Output the [x, y] coordinate of the center of the cell containing the given text.  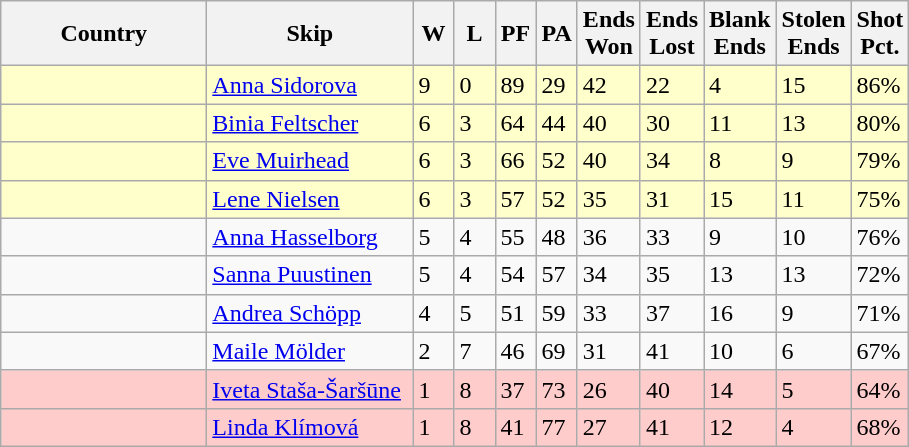
48 [556, 237]
Skip [310, 34]
W [434, 34]
30 [672, 123]
Ends Lost [672, 34]
PA [556, 34]
Eve Muirhead [310, 161]
Anna Sidorova [310, 85]
Country [104, 34]
14 [740, 389]
64 [516, 123]
7 [474, 351]
73 [556, 389]
26 [608, 389]
59 [556, 313]
80% [880, 123]
16 [740, 313]
44 [556, 123]
71% [880, 313]
Andrea Schöpp [310, 313]
68% [880, 427]
27 [608, 427]
Ends Won [608, 34]
46 [516, 351]
Iveta Staša-Šaršūne [310, 389]
Stolen Ends [814, 34]
72% [880, 275]
86% [880, 85]
Maile Mölder [310, 351]
Anna Hasselborg [310, 237]
L [474, 34]
Sanna Puustinen [310, 275]
Binia Feltscher [310, 123]
64% [880, 389]
55 [516, 237]
75% [880, 199]
Linda Klímová [310, 427]
67% [880, 351]
51 [516, 313]
29 [556, 85]
76% [880, 237]
54 [516, 275]
Shot Pct. [880, 34]
66 [516, 161]
69 [556, 351]
2 [434, 351]
12 [740, 427]
36 [608, 237]
89 [516, 85]
42 [608, 85]
77 [556, 427]
0 [474, 85]
PF [516, 34]
22 [672, 85]
Blank Ends [740, 34]
79% [880, 161]
Lene Nielsen [310, 199]
